Output the (X, Y) coordinate of the center of the cell containing the given text.  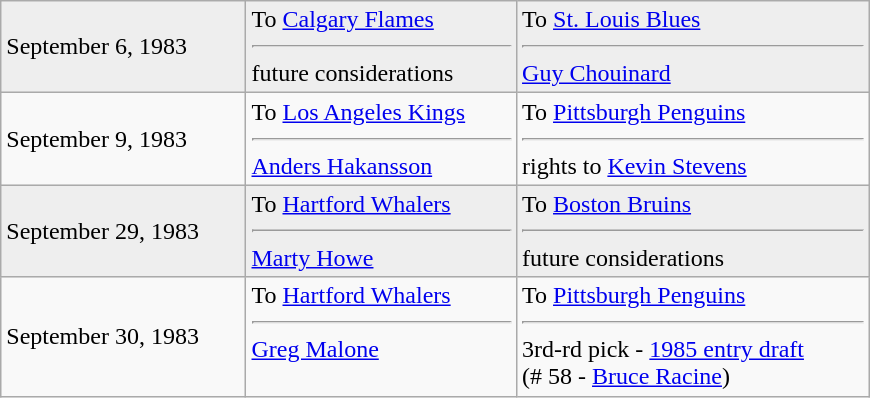
To Pittsburgh Penguinsrights to Kevin Stevens (694, 139)
To St. Louis BluesGuy Chouinard (694, 47)
To Los Angeles KingsAnders Hakansson (382, 139)
To Hartford WhalersGreg Malone (382, 336)
To Hartford WhalersMarty Howe (382, 231)
To Pittsburgh Penguins3rd-rd pick - 1985 entry draft(# 58 - Bruce Racine) (694, 336)
To Boston Bruinsfuture considerations (694, 231)
To Calgary Flamesfuture considerations (382, 47)
September 29, 1983 (124, 231)
September 30, 1983 (124, 336)
September 6, 1983 (124, 47)
September 9, 1983 (124, 139)
